Scan for the cell matching the given text and deliver its (x, y) coordinate at center. 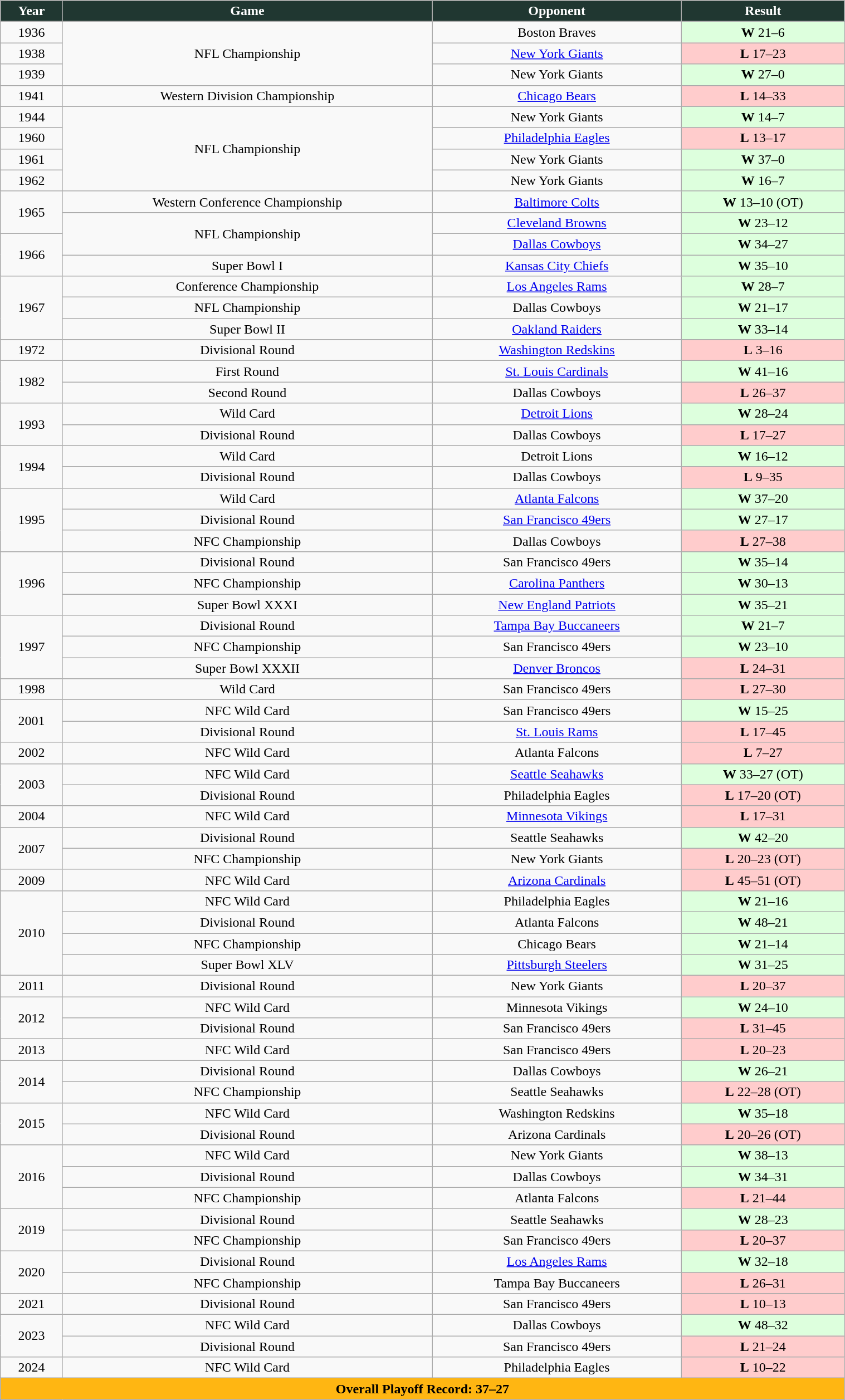
Western Conference Championship (247, 202)
1938 (31, 53)
W 21–6 (763, 32)
Baltimore Colts (557, 202)
2002 (31, 753)
W 27–17 (763, 520)
2021 (31, 1304)
L 26–31 (763, 1282)
2012 (31, 1018)
2009 (31, 880)
W 23–12 (763, 223)
2003 (31, 785)
1972 (31, 350)
W 31–25 (763, 965)
2014 (31, 1081)
L 20–26 (OT) (763, 1134)
1998 (31, 689)
L 24–31 (763, 668)
2010 (31, 933)
2011 (31, 986)
Pittsburgh Steelers (557, 965)
L 21–44 (763, 1198)
L 31–45 (763, 1029)
L 22–28 (OT) (763, 1092)
1996 (31, 583)
W 26–21 (763, 1071)
2020 (31, 1272)
Carolina Panthers (557, 583)
Year (31, 11)
W 28–23 (763, 1219)
L 17–23 (763, 53)
1960 (31, 138)
1962 (31, 180)
W 48–32 (763, 1325)
Boston Braves (557, 32)
W 41–16 (763, 371)
W 33–14 (763, 329)
W 38–13 (763, 1156)
L 9–35 (763, 477)
Overall Playoff Record: 37–27 (422, 1389)
L 10–22 (763, 1368)
Conference Championship (247, 287)
L 17–31 (763, 816)
Denver Broncos (557, 668)
W 28–24 (763, 414)
2015 (31, 1124)
2019 (31, 1230)
W 28–7 (763, 287)
W 23–10 (763, 647)
W 42–20 (763, 838)
Result (763, 11)
L 20–23 (763, 1050)
W 33–27 (OT) (763, 774)
L 27–30 (763, 689)
W 35–18 (763, 1113)
W 27–0 (763, 75)
L 26–37 (763, 393)
L 17–27 (763, 435)
2004 (31, 816)
W 15–25 (763, 711)
1944 (31, 117)
1997 (31, 647)
St. Louis Cardinals (557, 371)
L 20–23 (OT) (763, 859)
W 37–20 (763, 498)
W 14–7 (763, 117)
1995 (31, 520)
Opponent (557, 11)
Oakland Raiders (557, 329)
1965 (31, 212)
Super Bowl II (247, 329)
Western Division Championship (247, 96)
W 35–10 (763, 266)
L 14–33 (763, 96)
1993 (31, 424)
2023 (31, 1336)
2001 (31, 721)
Kansas City Chiefs (557, 266)
L 21–24 (763, 1347)
1994 (31, 467)
W 34–27 (763, 244)
L 17–45 (763, 732)
W 37–0 (763, 159)
1966 (31, 254)
1936 (31, 32)
2013 (31, 1050)
1961 (31, 159)
First Round (247, 371)
St. Louis Rams (557, 732)
Cleveland Browns (557, 223)
New England Patriots (557, 604)
2007 (31, 848)
L 13–17 (763, 138)
Super Bowl I (247, 266)
1939 (31, 75)
W 30–13 (763, 583)
1982 (31, 382)
W 21–7 (763, 626)
W 48–21 (763, 922)
W 13–10 (OT) (763, 202)
W 35–14 (763, 562)
1941 (31, 96)
W 34–31 (763, 1177)
L 10–13 (763, 1304)
Super Bowl XXXI (247, 604)
2016 (31, 1177)
W 16–7 (763, 180)
L 27–38 (763, 541)
W 24–10 (763, 1007)
Game (247, 11)
W 21–14 (763, 944)
W 32–18 (763, 1261)
2024 (31, 1368)
Second Round (247, 393)
W 21–17 (763, 308)
W 35–21 (763, 604)
W 16–12 (763, 456)
Super Bowl XXXII (247, 668)
W 21–16 (763, 901)
L 3–16 (763, 350)
Super Bowl XLV (247, 965)
L 7–27 (763, 753)
L 17–20 (OT) (763, 795)
L 45–51 (OT) (763, 880)
1967 (31, 308)
